Scan for the cell matching the given text and deliver its (x, y) coordinate at center. 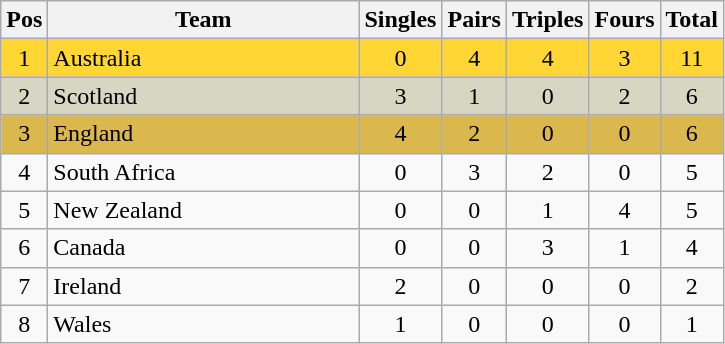
8 (24, 324)
Team (204, 20)
Singles (400, 20)
New Zealand (204, 210)
11 (692, 58)
Ireland (204, 286)
7 (24, 286)
Scotland (204, 96)
Australia (204, 58)
Wales (204, 324)
Fours (624, 20)
Canada (204, 248)
Total (692, 20)
South Africa (204, 172)
Triples (548, 20)
Pairs (474, 20)
England (204, 134)
Pos (24, 20)
